Identify which cell holds the provided text, then report its (x, y) central coordinate. 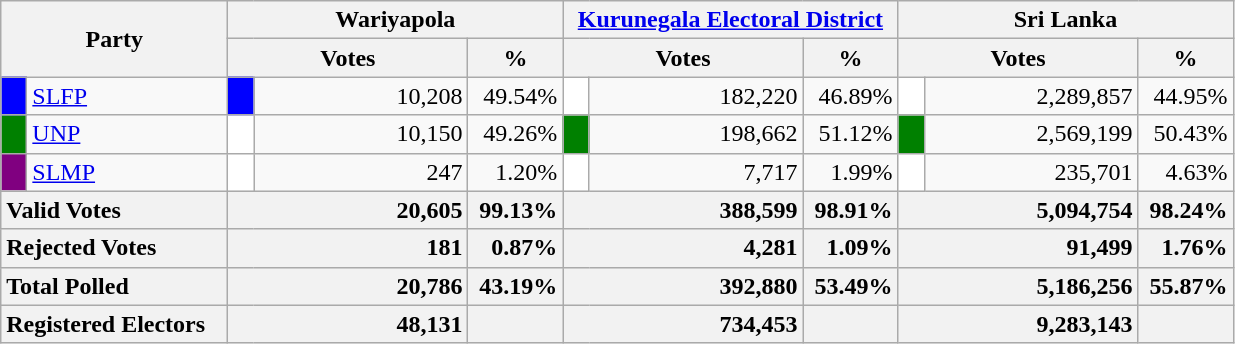
7,717 (696, 172)
98.24% (1186, 210)
99.13% (516, 210)
2,289,857 (1031, 96)
388,599 (683, 210)
5,094,754 (1018, 210)
Rejected Votes (114, 248)
Kurunegala Electoral District (730, 20)
50.43% (1186, 134)
198,662 (696, 134)
2,569,199 (1031, 134)
20,605 (348, 210)
44.95% (1186, 96)
UNP (128, 134)
Sri Lanka (1066, 20)
91,499 (1018, 248)
1.76% (1186, 248)
43.19% (516, 286)
46.89% (850, 96)
49.54% (516, 96)
392,880 (683, 286)
1.09% (850, 248)
48,131 (348, 324)
182,220 (696, 96)
10,208 (361, 96)
734,453 (683, 324)
55.87% (1186, 286)
SLFP (128, 96)
5,186,256 (1018, 286)
Total Polled (114, 286)
51.12% (850, 134)
4,281 (683, 248)
Party (114, 39)
20,786 (348, 286)
247 (361, 172)
10,150 (361, 134)
98.91% (850, 210)
0.87% (516, 248)
1.20% (516, 172)
Wariyapola (396, 20)
9,283,143 (1018, 324)
49.26% (516, 134)
1.99% (850, 172)
Valid Votes (114, 210)
4.63% (1186, 172)
Registered Electors (114, 324)
181 (348, 248)
SLMP (128, 172)
53.49% (850, 286)
235,701 (1031, 172)
